Return (X, Y) of the center of cell containing provided text 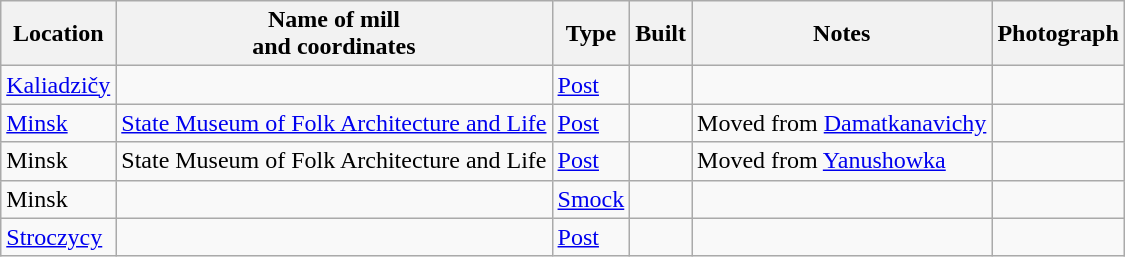
Name of milland coordinates (334, 34)
Type (591, 34)
Notes (842, 34)
Kaliadzičy (58, 85)
Photograph (1058, 34)
Stroczycy (58, 237)
Built (661, 34)
Smock (591, 199)
Moved from Damatkanavichy (842, 123)
Location (58, 34)
Moved from Yanushowka (842, 161)
